Locate the cell with the specified text and output its [X, Y] center coordinate. 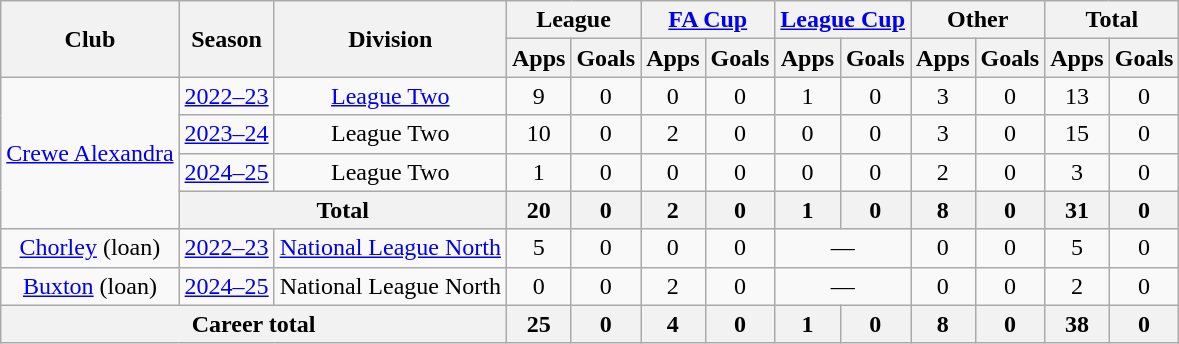
League Cup [843, 20]
Other [978, 20]
4 [673, 324]
10 [538, 134]
Club [90, 39]
31 [1077, 210]
Crewe Alexandra [90, 153]
13 [1077, 96]
FA Cup [708, 20]
Division [390, 39]
20 [538, 210]
Career total [254, 324]
9 [538, 96]
League [573, 20]
Season [226, 39]
38 [1077, 324]
Chorley (loan) [90, 248]
Buxton (loan) [90, 286]
15 [1077, 134]
2023–24 [226, 134]
25 [538, 324]
